Locate the cell with the specified text and output its [X, Y] center coordinate. 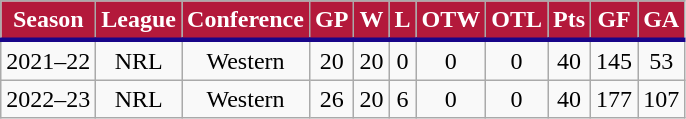
OTW [451, 21]
GF [614, 21]
6 [402, 99]
Conference [246, 21]
177 [614, 99]
2022–23 [48, 99]
Pts [570, 21]
107 [662, 99]
GP [331, 21]
53 [662, 60]
145 [614, 60]
League [139, 21]
W [372, 21]
GA [662, 21]
OTL [517, 21]
L [402, 21]
Season [48, 21]
26 [331, 99]
2021–22 [48, 60]
